Provide the (X, Y) coordinate of the cell's center where the given text is located.  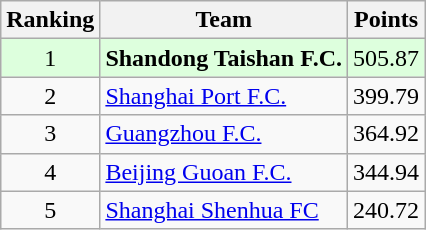
1 (50, 58)
364.92 (386, 134)
5 (50, 210)
Points (386, 20)
Shandong Taishan F.C. (224, 58)
Guangzhou F.C. (224, 134)
4 (50, 172)
2 (50, 96)
344.94 (386, 172)
Shanghai Port F.C. (224, 96)
Shanghai Shenhua FC (224, 210)
Ranking (50, 20)
3 (50, 134)
240.72 (386, 210)
Team (224, 20)
399.79 (386, 96)
505.87 (386, 58)
Beijing Guoan F.C. (224, 172)
